Capture the cell that displays the provided text and extract its (X, Y) central coordinate. 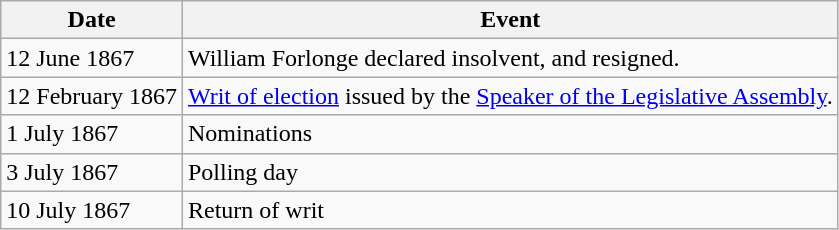
Nominations (510, 134)
Writ of election issued by the Speaker of the Legislative Assembly. (510, 96)
Return of writ (510, 210)
3 July 1867 (92, 172)
12 June 1867 (92, 58)
1 July 1867 (92, 134)
Event (510, 20)
William Forlonge declared insolvent, and resigned. (510, 58)
10 July 1867 (92, 210)
Polling day (510, 172)
12 February 1867 (92, 96)
Date (92, 20)
